Capture the cell that displays the provided text and extract its (x, y) central coordinate. 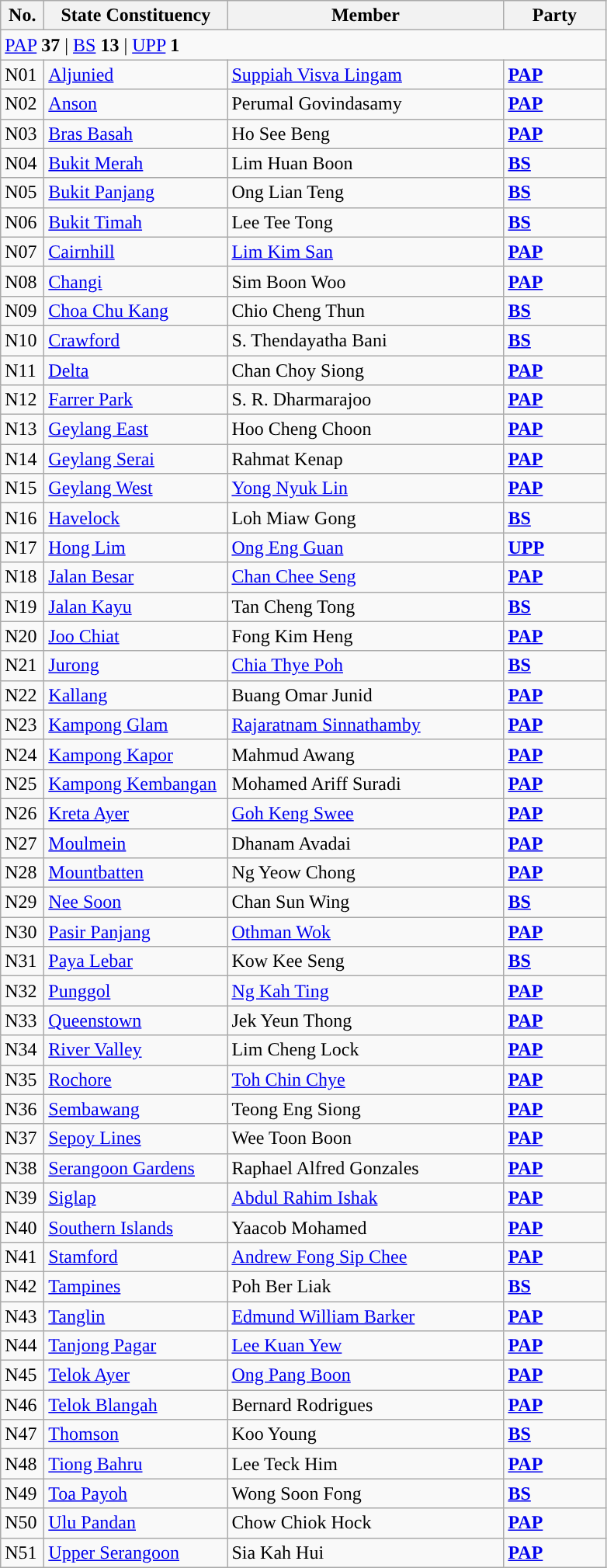
N21 (23, 666)
Pasir Panjang (136, 932)
N10 (23, 340)
Bukit Merah (136, 163)
N16 (23, 518)
Andrew Fong Sip Chee (366, 1257)
S. Thendayatha Bani (366, 340)
Geylang West (136, 488)
Tampines (136, 1286)
N03 (23, 134)
Farrer Park (136, 400)
Poh Ber Liak (366, 1286)
Raphael Alfred Gonzales (366, 1168)
Dhanam Avadai (366, 843)
N40 (23, 1227)
Nee Soon (136, 902)
N46 (23, 1405)
N05 (23, 193)
Toa Payoh (136, 1493)
Lim Huan Boon (366, 163)
River Valley (136, 1050)
Edmund William Barker (366, 1316)
Toh Chin Chye (366, 1080)
N35 (23, 1080)
Othman Wok (366, 932)
N24 (23, 754)
N36 (23, 1109)
N50 (23, 1523)
Tan Cheng Tong (366, 607)
Lim Kim San (366, 252)
N47 (23, 1434)
N32 (23, 991)
Member (366, 16)
Kow Kee Seng (366, 961)
Ong Pang Boon (366, 1375)
Kampong Glam (136, 725)
Lee Tee Tong (366, 222)
N06 (23, 222)
N33 (23, 1020)
N18 (23, 577)
N38 (23, 1168)
Lim Cheng Lock (366, 1050)
Wee Toon Boon (366, 1139)
Yong Nyuk Lin (366, 488)
Goh Keng Swee (366, 813)
N14 (23, 459)
Chio Cheng Thun (366, 311)
Telok Ayer (136, 1375)
Sia Kah Hui (366, 1552)
N26 (23, 813)
N04 (23, 163)
S. R. Dharmarajoo (366, 400)
N20 (23, 636)
N27 (23, 843)
Ng Yeow Chong (366, 873)
Buang Omar Junid (366, 695)
Chan Chee Seng (366, 577)
N44 (23, 1346)
Sembawang (136, 1109)
Choa Chu Kang (136, 311)
Punggol (136, 991)
Bras Basah (136, 134)
N29 (23, 902)
Perumal Govindasamy (366, 104)
Geylang Serai (136, 459)
Paya Lebar (136, 961)
N19 (23, 607)
Havelock (136, 518)
N48 (23, 1464)
Crawford (136, 340)
N28 (23, 873)
Joo Chiat (136, 636)
Jalan Besar (136, 577)
Rajaratnam Sinnathamby (366, 725)
N37 (23, 1139)
Siglap (136, 1198)
N51 (23, 1552)
UPP (554, 548)
N13 (23, 429)
Ulu Pandan (136, 1523)
Changi (136, 281)
N41 (23, 1257)
Delta (136, 370)
N11 (23, 370)
Ho See Beng (366, 134)
Kallang (136, 695)
Chan Sun Wing (366, 902)
No. (23, 16)
Koo Young (366, 1434)
N12 (23, 400)
N25 (23, 784)
N43 (23, 1316)
Ong Eng Guan (366, 548)
Kampong Kapor (136, 754)
Rochore (136, 1080)
Hong Lim (136, 548)
Mohamed Ariff Suradi (366, 784)
N09 (23, 311)
N49 (23, 1493)
Upper Serangoon (136, 1552)
N07 (23, 252)
State Constituency (136, 16)
N22 (23, 695)
Sim Boon Woo (366, 281)
Suppiah Visva Lingam (366, 75)
Geylang East (136, 429)
N30 (23, 932)
Loh Miaw Gong (366, 518)
Chia Thye Poh (366, 666)
Bukit Panjang (136, 193)
Mahmud Awang (366, 754)
Serangoon Gardens (136, 1168)
Lee Kuan Yew (366, 1346)
Jurong (136, 666)
Moulmein (136, 843)
Wong Soon Fong (366, 1493)
Anson (136, 104)
Fong Kim Heng (366, 636)
N02 (23, 104)
Tanjong Pagar (136, 1346)
N31 (23, 961)
Chow Chiok Hock (366, 1523)
Lee Teck Him (366, 1464)
Tiong Bahru (136, 1464)
Kampong Kembangan (136, 784)
Chan Choy Siong (366, 370)
N34 (23, 1050)
Southern Islands (136, 1227)
Teong Eng Siong (366, 1109)
Thomson (136, 1434)
N39 (23, 1198)
Rahmat Kenap (366, 459)
Bukit Timah (136, 222)
Aljunied (136, 75)
Ng Kah Ting (366, 991)
Telok Blangah (136, 1405)
N17 (23, 548)
Party (554, 16)
Sepoy Lines (136, 1139)
Jalan Kayu (136, 607)
Tanglin (136, 1316)
Queenstown (136, 1020)
PAP 37 | BS 13 | UPP 1 (303, 45)
Abdul Rahim Ishak (366, 1198)
Yaacob Mohamed (366, 1227)
Ong Lian Teng (366, 193)
N15 (23, 488)
Jek Yeun Thong (366, 1020)
Hoo Cheng Choon (366, 429)
Mountbatten (136, 873)
N42 (23, 1286)
Cairnhill (136, 252)
Kreta Ayer (136, 813)
N45 (23, 1375)
N08 (23, 281)
N01 (23, 75)
Bernard Rodrigues (366, 1405)
N23 (23, 725)
Stamford (136, 1257)
